For the text-containing cell, return its midpoint in [X, Y] coordinate format. 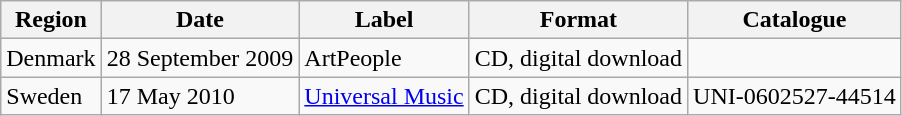
Region [51, 20]
Sweden [51, 96]
28 September 2009 [200, 58]
UNI-0602527-44514 [795, 96]
17 May 2010 [200, 96]
Denmark [51, 58]
ArtPeople [384, 58]
Universal Music [384, 96]
Date [200, 20]
Catalogue [795, 20]
Format [578, 20]
Label [384, 20]
